Scan for the cell matching the given text and deliver its (x, y) coordinate at center. 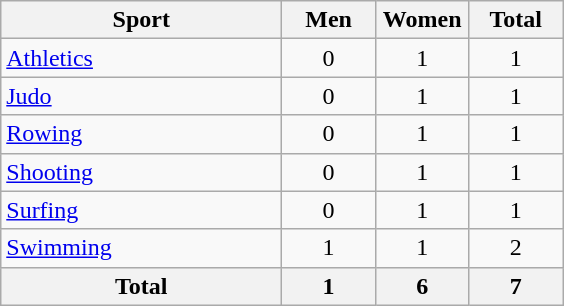
Athletics (142, 58)
Sport (142, 20)
6 (422, 286)
Men (329, 20)
2 (516, 248)
Swimming (142, 248)
Judo (142, 96)
Surfing (142, 210)
7 (516, 286)
Women (422, 20)
Shooting (142, 172)
Rowing (142, 134)
